Extract the (x, y) coordinate from the center of the cell holding the provided text.  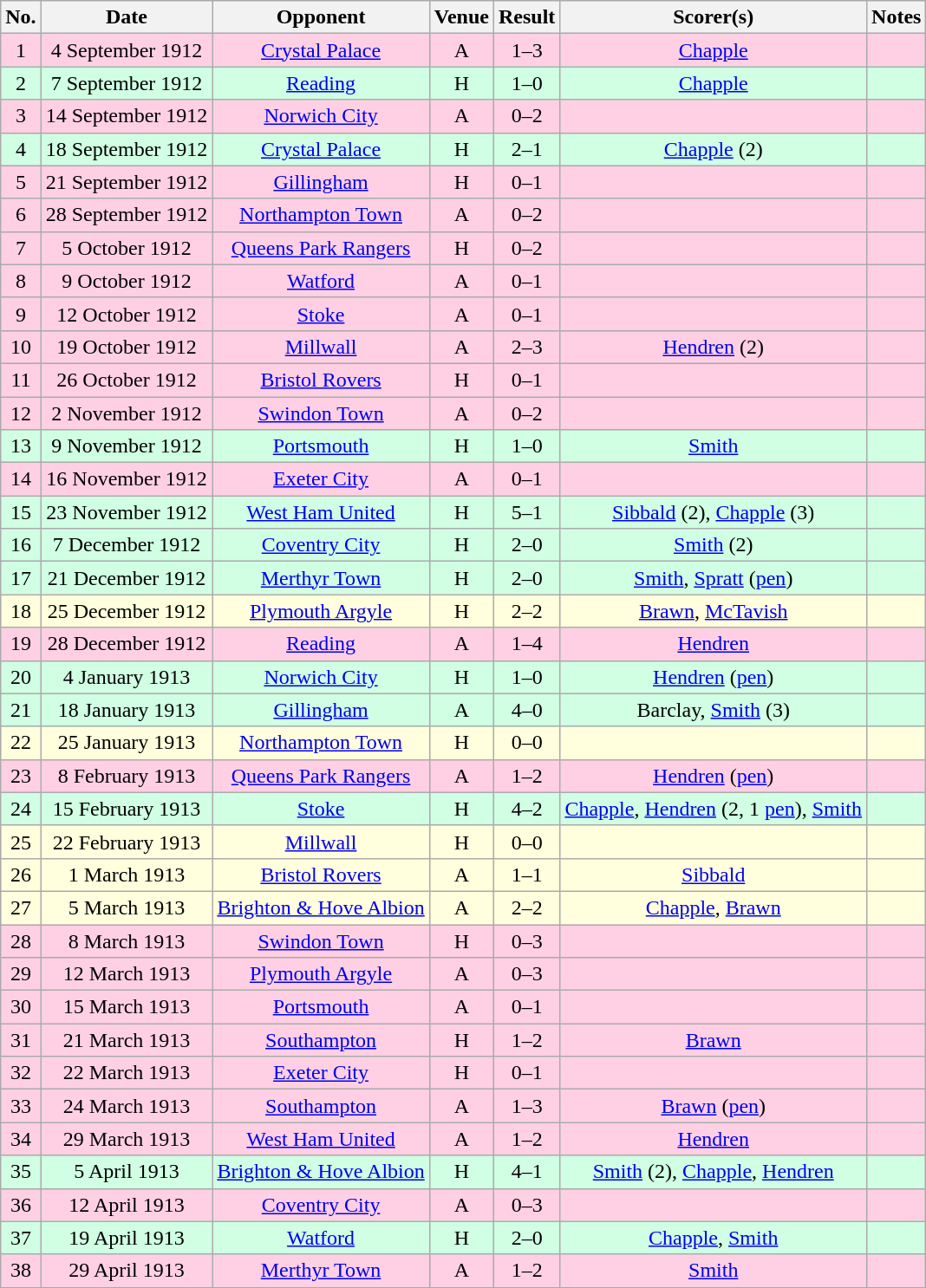
17 (21, 578)
Scorer(s) (714, 17)
12 April 1913 (127, 1205)
8 (21, 281)
Brawn (pen) (714, 1106)
9 (21, 314)
5 (21, 182)
22 February 1913 (127, 842)
22 (21, 743)
25 December 1912 (127, 611)
16 (21, 545)
10 (21, 347)
26 October 1912 (127, 380)
34 (21, 1139)
35 (21, 1172)
2–1 (526, 149)
Chapple (2) (714, 149)
Chapple, Brawn (714, 907)
21 (21, 710)
26 (21, 875)
24 March 1913 (127, 1106)
Smith (2) (714, 545)
32 (21, 1073)
Sibbald (714, 875)
5–1 (526, 512)
36 (21, 1205)
25 January 1913 (127, 743)
2–3 (526, 347)
No. (21, 17)
29 April 1913 (127, 1271)
1–1 (526, 875)
4 January 1913 (127, 677)
Brawn, McTavish (714, 611)
15 March 1913 (127, 1007)
24 (21, 809)
Hendren (2) (714, 347)
21 March 1913 (127, 1040)
Smith, Spratt (pen) (714, 578)
19 October 1912 (127, 347)
9 October 1912 (127, 281)
29 (21, 974)
5 April 1913 (127, 1172)
13 (21, 446)
20 (21, 677)
33 (21, 1106)
1–4 (526, 644)
4 September 1912 (127, 50)
31 (21, 1040)
27 (21, 907)
4–0 (526, 710)
7 December 1912 (127, 545)
22 March 1913 (127, 1073)
18 January 1913 (127, 710)
Barclay, Smith (3) (714, 710)
15 February 1913 (127, 809)
37 (21, 1238)
12 March 1913 (127, 974)
Date (127, 17)
9 November 1912 (127, 446)
11 (21, 380)
8 February 1913 (127, 776)
23 November 1912 (127, 512)
3 (21, 116)
25 (21, 842)
Sibbald (2), Chapple (3) (714, 512)
19 (21, 644)
4–1 (526, 1172)
16 November 1912 (127, 479)
Chapple, Smith (714, 1238)
28 December 1912 (127, 644)
28 (21, 940)
8 March 1913 (127, 940)
5 October 1912 (127, 248)
12 (21, 413)
38 (21, 1271)
Brawn (714, 1040)
2 (21, 83)
Result (526, 17)
15 (21, 512)
1 March 1913 (127, 875)
21 September 1912 (127, 182)
14 (21, 479)
1 (21, 50)
2 November 1912 (127, 413)
5 March 1913 (127, 907)
23 (21, 776)
7 September 1912 (127, 83)
19 April 1913 (127, 1238)
14 September 1912 (127, 116)
Venue (461, 17)
7 (21, 248)
18 September 1912 (127, 149)
4–2 (526, 809)
30 (21, 1007)
Opponent (321, 17)
4 (21, 149)
29 March 1913 (127, 1139)
Smith (2), Chapple, Hendren (714, 1172)
18 (21, 611)
12 October 1912 (127, 314)
Chapple, Hendren (2, 1 pen), Smith (714, 809)
28 September 1912 (127, 215)
6 (21, 215)
Notes (897, 17)
21 December 1912 (127, 578)
